Determine the [X, Y] coordinate at the center of the cell enclosing the given text.  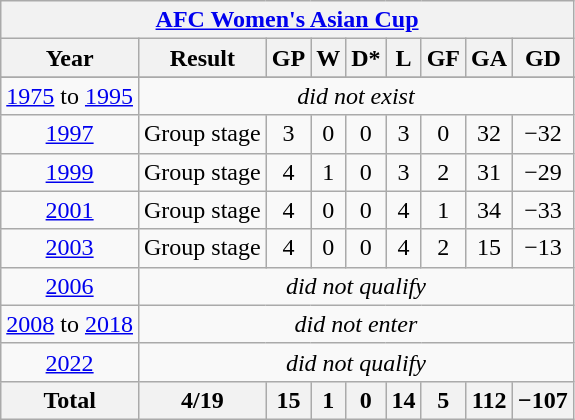
34 [490, 210]
1975 to 1995 [70, 96]
GP [288, 58]
−13 [544, 248]
GF [443, 58]
2006 [70, 286]
2008 to 2018 [70, 324]
32 [490, 134]
2022 [70, 362]
31 [490, 172]
did not enter [356, 324]
4/19 [202, 400]
−32 [544, 134]
−33 [544, 210]
1997 [70, 134]
AFC Women's Asian Cup [288, 20]
Year [70, 58]
did not exist [356, 96]
2001 [70, 210]
L [404, 58]
Total [70, 400]
Result [202, 58]
GD [544, 58]
14 [404, 400]
D* [366, 58]
1999 [70, 172]
W [328, 58]
5 [443, 400]
−29 [544, 172]
2003 [70, 248]
112 [490, 400]
−107 [544, 400]
GA [490, 58]
